Pinpoint the cell where the given text exists, returning its (X, Y) midpoint coordinate. 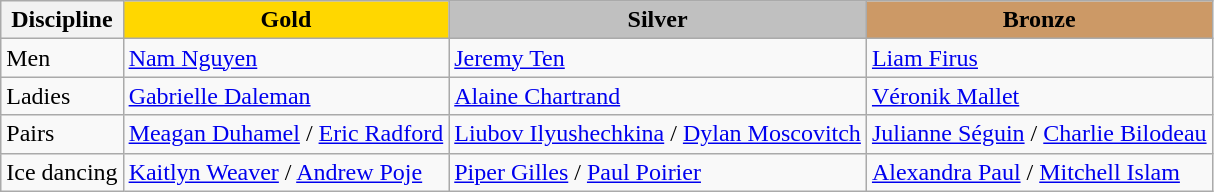
Gold (286, 20)
Meagan Duhamel / Eric Radford (286, 134)
Discipline (62, 20)
Véronik Mallet (1039, 96)
Julianne Séguin / Charlie Bilodeau (1039, 134)
Nam Nguyen (286, 58)
Kaitlyn Weaver / Andrew Poje (286, 172)
Pairs (62, 134)
Liam Firus (1039, 58)
Gabrielle Daleman (286, 96)
Ladies (62, 96)
Silver (658, 20)
Liubov Ilyushechkina / Dylan Moscovitch (658, 134)
Piper Gilles / Paul Poirier (658, 172)
Jeremy Ten (658, 58)
Men (62, 58)
Alaine Chartrand (658, 96)
Ice dancing (62, 172)
Alexandra Paul / Mitchell Islam (1039, 172)
Bronze (1039, 20)
